Detect which cell encompasses the target text, then output its (X, Y) center coordinate. 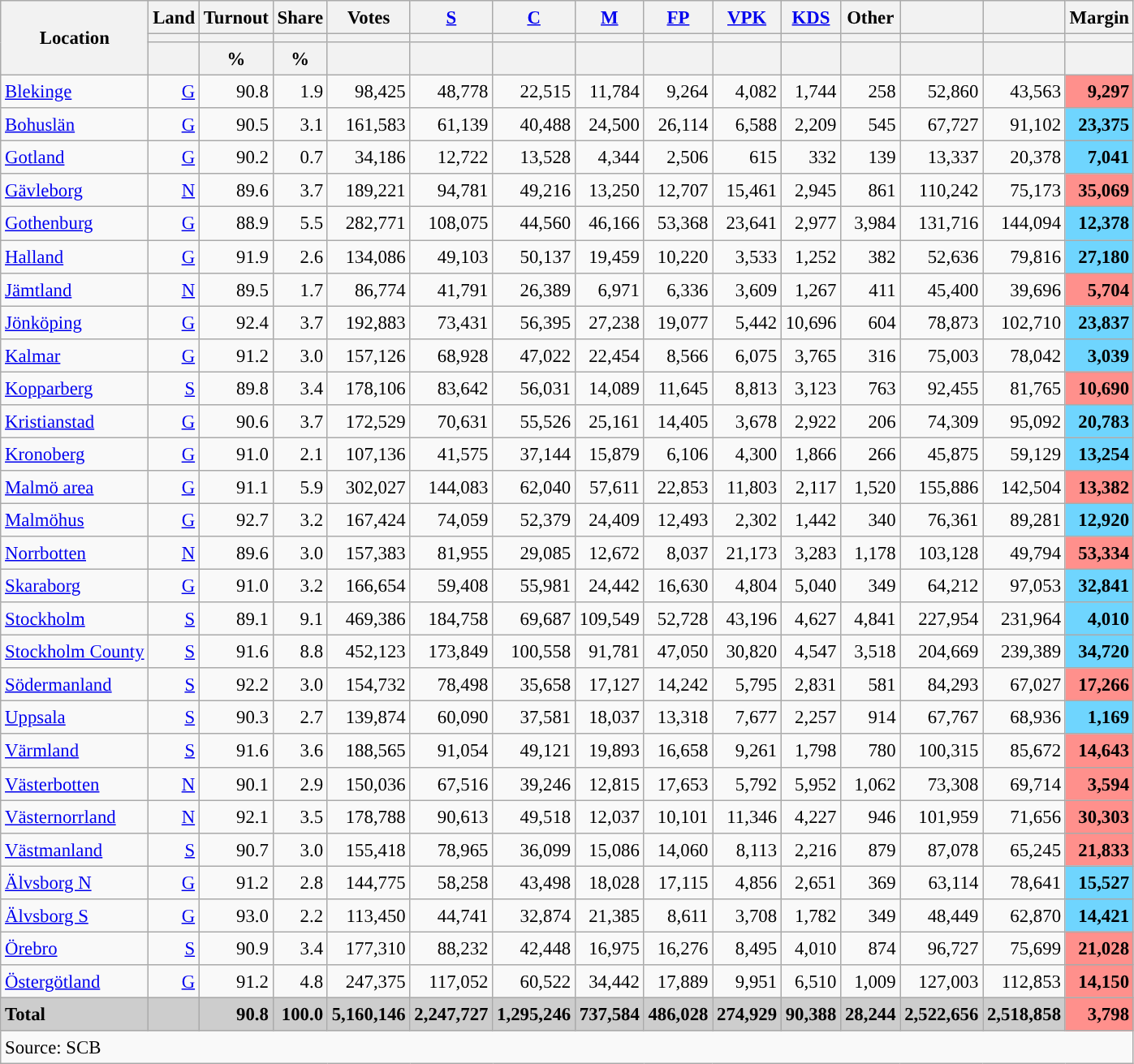
89,281 (1024, 519)
C (534, 18)
30,303 (1099, 816)
52,860 (942, 93)
98,425 (369, 93)
74,309 (942, 422)
6,588 (747, 125)
88,232 (451, 948)
86,774 (369, 289)
27,180 (1099, 256)
5,952 (810, 784)
2,209 (810, 125)
14,421 (1099, 915)
134,086 (369, 256)
411 (870, 289)
615 (747, 157)
1,866 (810, 454)
173,849 (451, 653)
67,727 (942, 125)
22,515 (534, 93)
Jönköping (75, 323)
41,791 (451, 289)
68,936 (1024, 717)
90.9 (235, 948)
1,252 (810, 256)
167,424 (369, 519)
75,003 (942, 355)
Värmland (75, 752)
12,920 (1099, 519)
4,344 (609, 157)
19,459 (609, 256)
M (609, 18)
63,114 (942, 883)
166,654 (369, 586)
42,448 (534, 948)
15,086 (609, 849)
188,565 (369, 752)
90.6 (235, 422)
302,027 (369, 487)
10,101 (679, 816)
17,266 (1099, 685)
604 (870, 323)
78,641 (1024, 883)
21,173 (747, 554)
113,450 (369, 915)
59,408 (451, 586)
2.7 (300, 717)
46,166 (609, 224)
2,651 (810, 883)
8,113 (747, 849)
90,613 (451, 816)
FP (679, 18)
23,837 (1099, 323)
5.5 (300, 224)
4,227 (810, 816)
13,382 (1099, 487)
73,431 (451, 323)
231,964 (1024, 618)
382 (870, 256)
5,795 (747, 685)
Stockholm County (75, 653)
11,784 (609, 93)
41,575 (451, 454)
90.7 (235, 849)
6,971 (609, 289)
Location (75, 38)
Malmöhus (75, 519)
50,137 (534, 256)
81,765 (1024, 388)
12,493 (679, 519)
16,658 (679, 752)
1,798 (810, 752)
914 (870, 717)
1,009 (870, 982)
144,083 (451, 487)
84,293 (942, 685)
21,028 (1099, 948)
144,094 (1024, 224)
22,853 (679, 487)
14,089 (609, 388)
3,678 (747, 422)
469,386 (369, 618)
KDS (810, 18)
Kristianstad (75, 422)
16,975 (609, 948)
1,782 (810, 915)
16,630 (679, 586)
34,186 (369, 157)
4.8 (300, 982)
93.0 (235, 915)
75,173 (1024, 190)
35,658 (534, 685)
92.1 (235, 816)
581 (870, 685)
486,028 (679, 1014)
52,728 (679, 618)
17,127 (609, 685)
13,337 (942, 157)
108,075 (451, 224)
144,775 (369, 883)
26,114 (679, 125)
92.2 (235, 685)
90,388 (810, 1014)
184,758 (451, 618)
62,040 (534, 487)
23,641 (747, 224)
8,813 (747, 388)
Kopparberg (75, 388)
239,389 (1024, 653)
69,714 (1024, 784)
100,315 (942, 752)
0.7 (300, 157)
8.8 (300, 653)
102,710 (1024, 323)
332 (810, 157)
Source: SCB (567, 1047)
5,442 (747, 323)
28,244 (870, 1014)
2,922 (810, 422)
3.1 (300, 125)
10,696 (810, 323)
Land (174, 18)
48,449 (942, 915)
37,581 (534, 717)
150,036 (369, 784)
13,318 (679, 717)
53,334 (1099, 554)
64,212 (942, 586)
95,092 (1024, 422)
VPK (747, 18)
Kronoberg (75, 454)
9,261 (747, 752)
18,037 (609, 717)
340 (870, 519)
192,883 (369, 323)
Jämtland (75, 289)
2.8 (300, 883)
56,395 (534, 323)
100,558 (534, 653)
5.9 (300, 487)
89.8 (235, 388)
12,378 (1099, 224)
13,254 (1099, 454)
Bohuslän (75, 125)
452,123 (369, 653)
73,308 (942, 784)
Älvsborg N (75, 883)
92,455 (942, 388)
1,744 (810, 93)
5,704 (1099, 289)
47,022 (534, 355)
1,267 (810, 289)
94,781 (451, 190)
29,085 (534, 554)
Södermanland (75, 685)
1,520 (870, 487)
89.1 (235, 618)
7,041 (1099, 157)
8,037 (679, 554)
861 (870, 190)
96,727 (942, 948)
56,031 (534, 388)
107,136 (369, 454)
90.5 (235, 125)
2,216 (810, 849)
3,798 (1099, 1014)
34,442 (609, 982)
737,584 (609, 1014)
157,126 (369, 355)
55,526 (534, 422)
91,781 (609, 653)
103,128 (942, 554)
47,050 (679, 653)
274,929 (747, 1014)
1,295,246 (534, 1014)
78,498 (451, 685)
Malmö area (75, 487)
65,245 (1024, 849)
12,672 (609, 554)
10,690 (1099, 388)
101,959 (942, 816)
127,003 (942, 982)
946 (870, 816)
1,062 (870, 784)
Östergötland (75, 982)
2,945 (810, 190)
44,741 (451, 915)
Gotland (75, 157)
Gävleborg (75, 190)
17,115 (679, 883)
13,528 (534, 157)
13,250 (609, 190)
227,954 (942, 618)
71,656 (1024, 816)
4,627 (810, 618)
545 (870, 125)
2.6 (300, 256)
142,504 (1024, 487)
21,385 (609, 915)
39,696 (1024, 289)
8,566 (679, 355)
52,379 (534, 519)
52,636 (942, 256)
Kalmar (75, 355)
3,039 (1099, 355)
131,716 (942, 224)
Turnout (235, 18)
83,642 (451, 388)
157,383 (369, 554)
3,123 (810, 388)
18,028 (609, 883)
49,103 (451, 256)
109,549 (609, 618)
Gothenburg (75, 224)
70,631 (451, 422)
3.5 (300, 816)
12,815 (609, 784)
6,336 (679, 289)
91,102 (1024, 125)
45,400 (942, 289)
1,178 (870, 554)
110,242 (942, 190)
3,708 (747, 915)
3,594 (1099, 784)
2.9 (300, 784)
139 (870, 157)
112,853 (1024, 982)
79,816 (1024, 256)
67,767 (942, 717)
1,442 (810, 519)
2,247,727 (451, 1014)
9,264 (679, 93)
178,788 (369, 816)
92.7 (235, 519)
17,653 (679, 784)
Västerbotten (75, 784)
11,645 (679, 388)
49,794 (1024, 554)
4,082 (747, 93)
20,378 (1024, 157)
879 (870, 849)
27,238 (609, 323)
15,527 (1099, 883)
10,220 (679, 256)
2.1 (300, 454)
258 (870, 93)
37,144 (534, 454)
25,161 (609, 422)
155,418 (369, 849)
2,831 (810, 685)
55,981 (534, 586)
2,302 (747, 519)
780 (870, 752)
40,488 (534, 125)
15,461 (747, 190)
Västernorrland (75, 816)
2.2 (300, 915)
117,052 (451, 982)
62,870 (1024, 915)
26,389 (534, 289)
12,037 (609, 816)
78,965 (451, 849)
35,069 (1099, 190)
78,873 (942, 323)
6,075 (747, 355)
16,276 (679, 948)
92.4 (235, 323)
139,874 (369, 717)
Västmanland (75, 849)
14,242 (679, 685)
189,221 (369, 190)
4,547 (810, 653)
206 (870, 422)
Stockholm (75, 618)
1,169 (1099, 717)
57,611 (609, 487)
43,563 (1024, 93)
67,516 (451, 784)
14,060 (679, 849)
9.1 (300, 618)
2,977 (810, 224)
36,099 (534, 849)
Skaraborg (75, 586)
88.9 (235, 224)
204,669 (942, 653)
Örebro (75, 948)
Norrbotten (75, 554)
178,106 (369, 388)
69,687 (534, 618)
8,611 (679, 915)
48,778 (451, 93)
2,518,858 (1024, 1014)
14,643 (1099, 752)
Halland (75, 256)
32,874 (534, 915)
3,518 (870, 653)
60,522 (534, 982)
68,928 (451, 355)
4,841 (870, 618)
172,529 (369, 422)
24,500 (609, 125)
60,090 (451, 717)
2,506 (679, 157)
23,375 (1099, 125)
12,722 (451, 157)
61,139 (451, 125)
11,803 (747, 487)
15,879 (609, 454)
100.0 (300, 1014)
30,820 (747, 653)
1.7 (300, 289)
3,765 (810, 355)
282,771 (369, 224)
81,955 (451, 554)
177,310 (369, 948)
14,150 (1099, 982)
58,258 (451, 883)
90.3 (235, 717)
874 (870, 948)
20,783 (1099, 422)
91.9 (235, 256)
24,442 (609, 586)
5,040 (810, 586)
2,117 (810, 487)
5,160,146 (369, 1014)
Total (75, 1014)
39,246 (534, 784)
85,672 (1024, 752)
266 (870, 454)
44,560 (534, 224)
8,495 (747, 948)
4,804 (747, 586)
4,300 (747, 454)
3,609 (747, 289)
1.9 (300, 93)
24,409 (609, 519)
Margin (1099, 18)
3,533 (747, 256)
316 (870, 355)
89.5 (235, 289)
Other (870, 18)
49,121 (534, 752)
3.6 (300, 752)
2,257 (810, 717)
90.1 (235, 784)
43,196 (747, 618)
19,077 (679, 323)
5,792 (747, 784)
Uppsala (75, 717)
59,129 (1024, 454)
369 (870, 883)
6,106 (679, 454)
161,583 (369, 125)
75,699 (1024, 948)
763 (870, 388)
49,518 (534, 816)
76,361 (942, 519)
90.2 (235, 157)
74,059 (451, 519)
9,951 (747, 982)
97,053 (1024, 586)
14,405 (679, 422)
155,886 (942, 487)
4,856 (747, 883)
3,283 (810, 554)
87,078 (942, 849)
247,375 (369, 982)
19,893 (609, 752)
Share (300, 18)
9,297 (1099, 93)
12,707 (679, 190)
17,889 (679, 982)
2,522,656 (942, 1014)
91,054 (451, 752)
34,720 (1099, 653)
Älvsborg S (75, 915)
3,984 (870, 224)
91.1 (235, 487)
43,498 (534, 883)
53,368 (679, 224)
21,833 (1099, 849)
22,454 (609, 355)
6,510 (810, 982)
78,042 (1024, 355)
45,875 (942, 454)
67,027 (1024, 685)
32,841 (1099, 586)
7,677 (747, 717)
Blekinge (75, 93)
11,346 (747, 816)
49,216 (534, 190)
154,732 (369, 685)
Votes (369, 18)
